Output the (X, Y) coordinate of the center of the cell containing the given text.  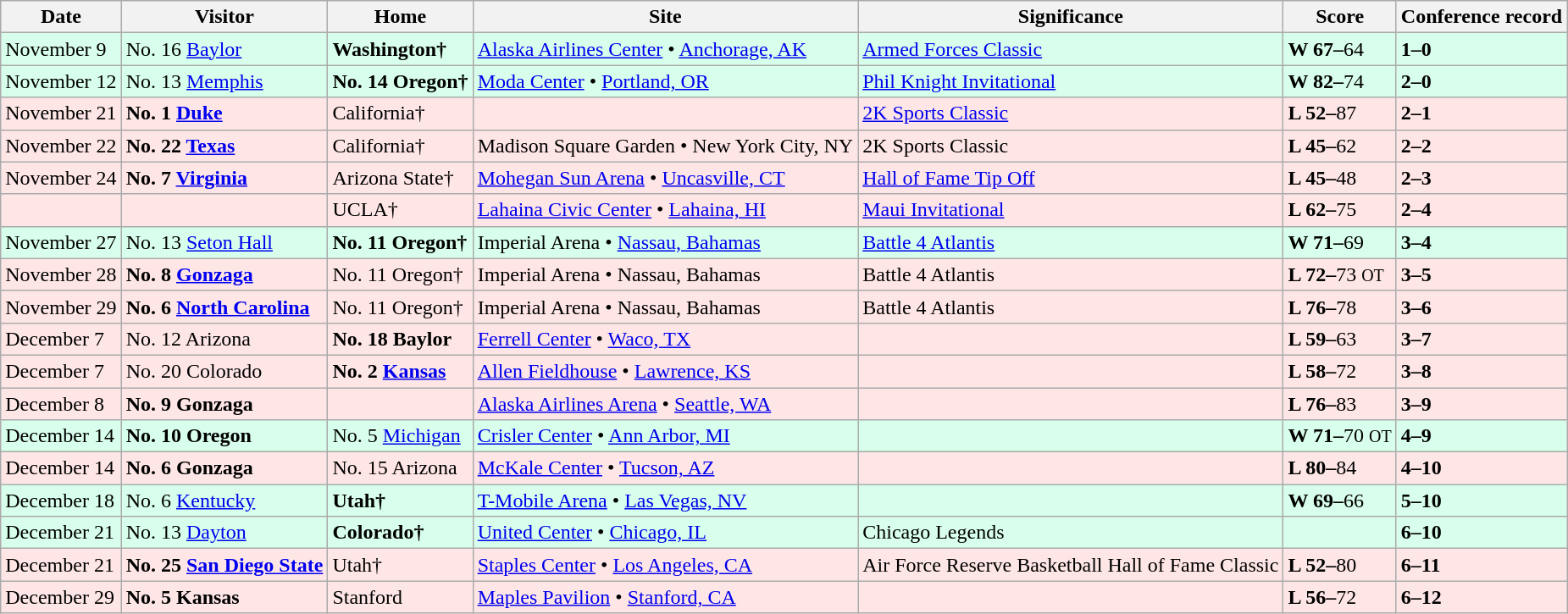
Score (1340, 17)
December 8 (61, 404)
1–0 (1481, 49)
No. 6 North Carolina (224, 307)
T-Mobile Arena • Las Vegas, NV (666, 501)
November 29 (61, 307)
No. 25 San Diego State (224, 565)
3–7 (1481, 339)
December 29 (61, 597)
3–6 (1481, 307)
No. 12 Arizona (224, 339)
Crisler Center • Ann Arbor, MI (666, 436)
4–10 (1481, 468)
2–4 (1481, 210)
No. 16 Baylor (224, 49)
3–4 (1481, 242)
L 45–48 (1340, 178)
Allen Fieldhouse • Lawrence, KS (666, 371)
No. 5 Kansas (224, 597)
2–2 (1481, 146)
November 21 (61, 113)
Alaska Airlines Arena • Seattle, WA (666, 404)
Staples Center • Los Angeles, CA (666, 565)
Alaska Airlines Center • Anchorage, AK (666, 49)
Maui Invitational (1071, 210)
L 58–72 (1340, 371)
W 69–66 (1340, 501)
November 9 (61, 49)
Significance (1071, 17)
L 62–75 (1340, 210)
L 76–78 (1340, 307)
No. 13 Memphis (224, 81)
5–10 (1481, 501)
Lahaina Civic Center • Lahaina, HI (666, 210)
No. 5 Michigan (400, 436)
2–3 (1481, 178)
Home (400, 17)
3–8 (1481, 371)
Mohegan Sun Arena • Uncasville, CT (666, 178)
L 45–62 (1340, 146)
No. 10 Oregon (224, 436)
Hall of Fame Tip Off (1071, 178)
Washington† (400, 49)
Stanford (400, 597)
Phil Knight Invitational (1071, 81)
L 59–63 (1340, 339)
2–0 (1481, 81)
No. 7 Virginia (224, 178)
L 52–87 (1340, 113)
November 22 (61, 146)
W 82–74 (1340, 81)
Colorado† (400, 533)
November 27 (61, 242)
Maples Pavilion • Stanford, CA (666, 597)
W 67–64 (1340, 49)
No. 18 Baylor (400, 339)
No. 8 Gonzaga (224, 274)
No. 6 Kentucky (224, 501)
6–10 (1481, 533)
No. 15 Arizona (400, 468)
Madison Square Garden • New York City, NY (666, 146)
L 76–83 (1340, 404)
Date (61, 17)
No. 6 Gonzaga (224, 468)
No. 20 Colorado (224, 371)
December 18 (61, 501)
L 72–73 OT (1340, 274)
6–12 (1481, 597)
L 56–72 (1340, 597)
November 24 (61, 178)
No. 22 Texas (224, 146)
3–9 (1481, 404)
Ferrell Center • Waco, TX (666, 339)
2–1 (1481, 113)
McKale Center • Tucson, AZ (666, 468)
6–11 (1481, 565)
Conference record (1481, 17)
United Center • Chicago, IL (666, 533)
No. 14 Oregon† (400, 81)
No. 13 Dayton (224, 533)
Arizona State† (400, 178)
W 71–70 OT (1340, 436)
L 80–84 (1340, 468)
UCLA† (400, 210)
No. 13 Seton Hall (224, 242)
Armed Forces Classic (1071, 49)
No. 9 Gonzaga (224, 404)
Moda Center • Portland, OR (666, 81)
November 12 (61, 81)
No. 1 Duke (224, 113)
November 28 (61, 274)
3–5 (1481, 274)
No. 2 Kansas (400, 371)
Site (666, 17)
W 71–69 (1340, 242)
Visitor (224, 17)
4–9 (1481, 436)
Chicago Legends (1071, 533)
L 52–80 (1340, 565)
Air Force Reserve Basketball Hall of Fame Classic (1071, 565)
